Pinpoint the cell where the given text exists, returning its (x, y) midpoint coordinate. 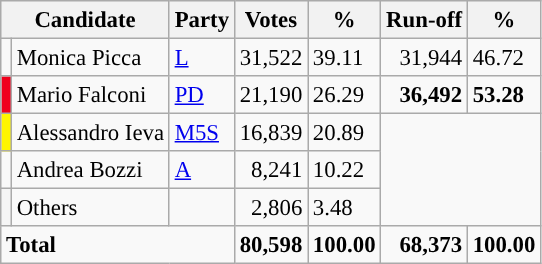
2,806 (270, 208)
53.28 (504, 95)
68,373 (424, 245)
Monica Picca (90, 58)
Run-off (424, 20)
Candidate (86, 20)
Andrea Bozzi (90, 170)
31,522 (270, 58)
M5S (202, 133)
21,190 (270, 95)
80,598 (270, 245)
20.89 (344, 133)
31,944 (424, 58)
Party (202, 20)
10.22 (344, 170)
3.48 (344, 208)
Votes (270, 20)
L (202, 58)
Total (118, 245)
A (202, 170)
Others (90, 208)
36,492 (424, 95)
26.29 (344, 95)
Mario Falconi (90, 95)
46.72 (504, 58)
PD (202, 95)
8,241 (270, 170)
Alessandro Ieva (90, 133)
39.11 (344, 58)
16,839 (270, 133)
